For the text-containing cell, return its midpoint in [X, Y] coordinate format. 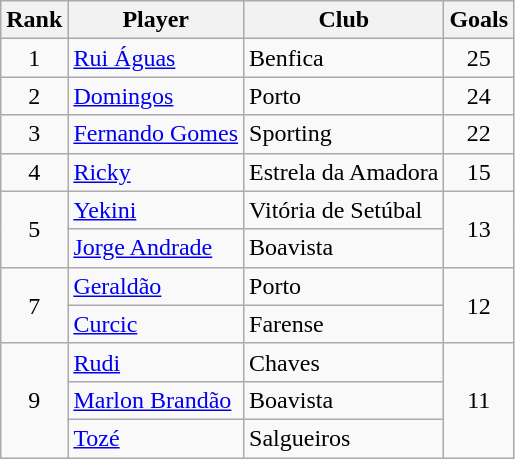
Tozé [156, 438]
15 [479, 172]
3 [34, 134]
24 [479, 96]
13 [479, 229]
Ricky [156, 172]
Yekini [156, 210]
Rui Águas [156, 58]
Sporting [344, 134]
Geraldão [156, 286]
Marlon Brandão [156, 400]
Rudi [156, 362]
7 [34, 305]
Club [344, 20]
25 [479, 58]
Goals [479, 20]
Fernando Gomes [156, 134]
Player [156, 20]
9 [34, 400]
12 [479, 305]
5 [34, 229]
Chaves [344, 362]
1 [34, 58]
Estrela da Amadora [344, 172]
11 [479, 400]
Jorge Andrade [156, 248]
Vitória de Setúbal [344, 210]
Domingos [156, 96]
Benfica [344, 58]
Curcic [156, 324]
22 [479, 134]
2 [34, 96]
Rank [34, 20]
Farense [344, 324]
Salgueiros [344, 438]
4 [34, 172]
